Search for the cell housing the specified text and yield its [X, Y] center coordinate. 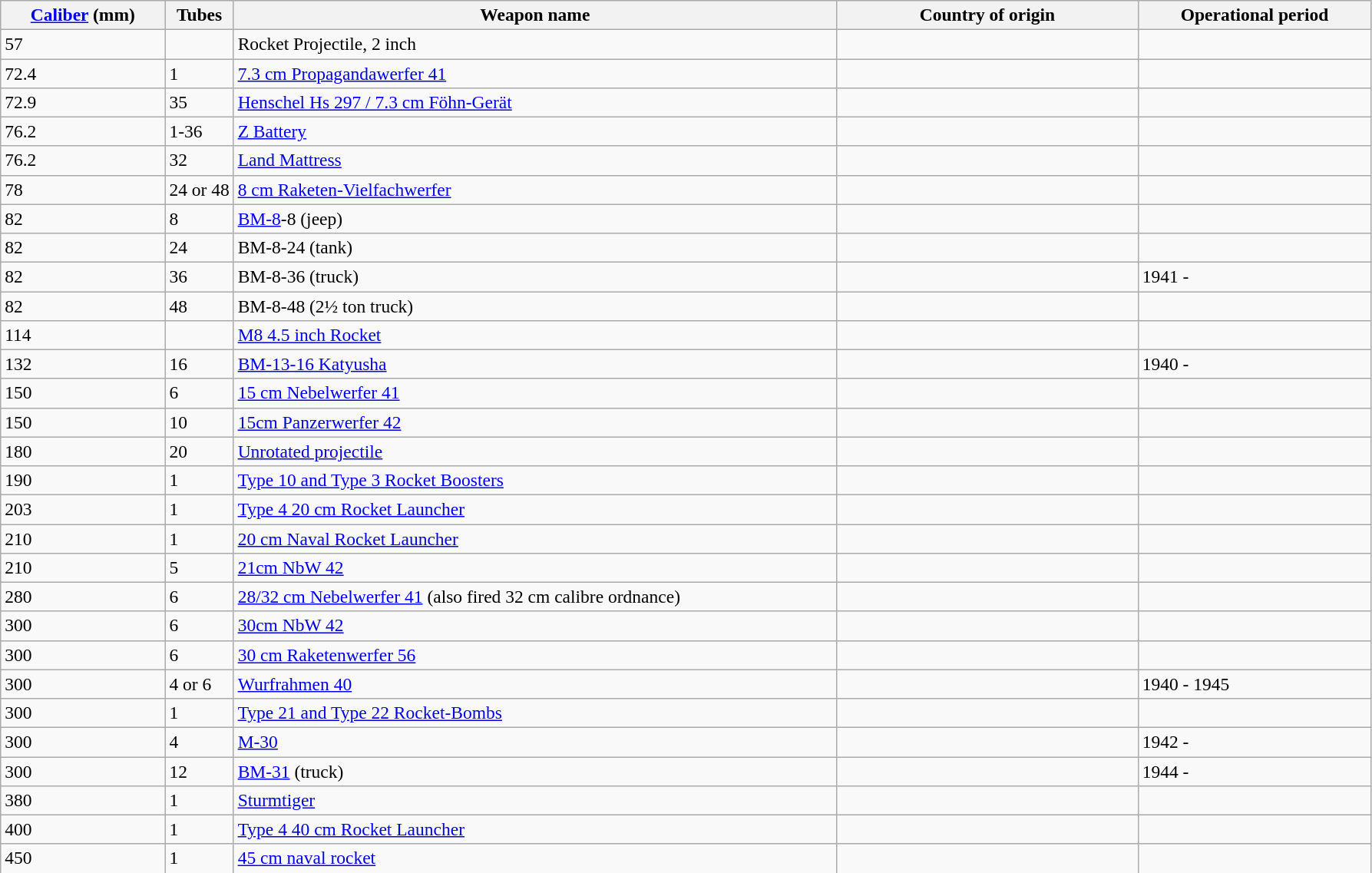
10 [200, 422]
BM-8-8 (jeep) [534, 219]
16 [200, 364]
Type 4 20 cm Rocket Launcher [534, 509]
Type 10 and Type 3 Rocket Boosters [534, 480]
4 [200, 742]
203 [83, 509]
114 [83, 335]
BM-8-48 (2½ ton truck) [534, 306]
Type 21 and Type 22 Rocket-Bombs [534, 713]
57 [83, 44]
400 [83, 829]
21cm NbW 42 [534, 567]
Land Mattress [534, 160]
28/32 cm Nebelwerfer 41 (also fired 32 cm calibre ordnance) [534, 597]
30cm NbW 42 [534, 626]
7.3 cm Propagandawerfer 41 [534, 73]
15 cm Nebelwerfer 41 [534, 393]
BM-8-36 (truck) [534, 276]
45 cm naval rocket [534, 858]
M8 4.5 inch Rocket [534, 335]
72.9 [83, 102]
8 [200, 219]
Sturmtiger [534, 800]
Country of origin [987, 15]
Z Battery [534, 131]
35 [200, 102]
24 or 48 [200, 190]
1-36 [200, 131]
Tubes [200, 15]
180 [83, 451]
BM-13-16 Katyusha [534, 364]
Rocket Projectile, 2 inch [534, 44]
15cm Panzerwerfer 42 [534, 422]
48 [200, 306]
280 [83, 597]
5 [200, 567]
BM-8-24 (tank) [534, 247]
36 [200, 276]
Weapon name [534, 15]
1940 - 1945 [1255, 684]
1942 - [1255, 742]
1940 - [1255, 364]
Henschel Hs 297 / 7.3 cm Föhn-Gerät [534, 102]
32 [200, 160]
30 cm Raketenwerfer 56 [534, 655]
72.4 [83, 73]
132 [83, 364]
Caliber (mm) [83, 15]
20 cm Naval Rocket Launcher [534, 538]
BM-31 (truck) [534, 771]
450 [83, 858]
190 [83, 480]
Operational period [1255, 15]
Wurfrahmen 40 [534, 684]
24 [200, 247]
12 [200, 771]
1941 - [1255, 276]
M-30 [534, 742]
Unrotated projectile [534, 451]
78 [83, 190]
20 [200, 451]
8 cm Raketen-Vielfachwerfer [534, 190]
1944 - [1255, 771]
4 or 6 [200, 684]
380 [83, 800]
Type 4 40 cm Rocket Launcher [534, 829]
